Extract the (x, y) coordinate from the center of the cell holding the provided text.  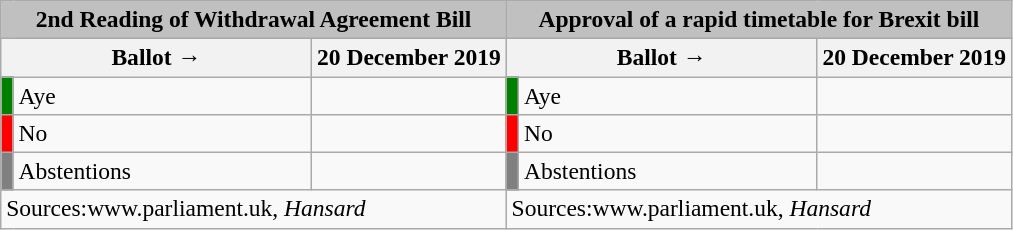
2nd Reading of Withdrawal Agreement Bill (254, 19)
Approval of a rapid timetable for Brexit bill (758, 19)
